Identify which cell holds the provided text, then report its [x, y] central coordinate. 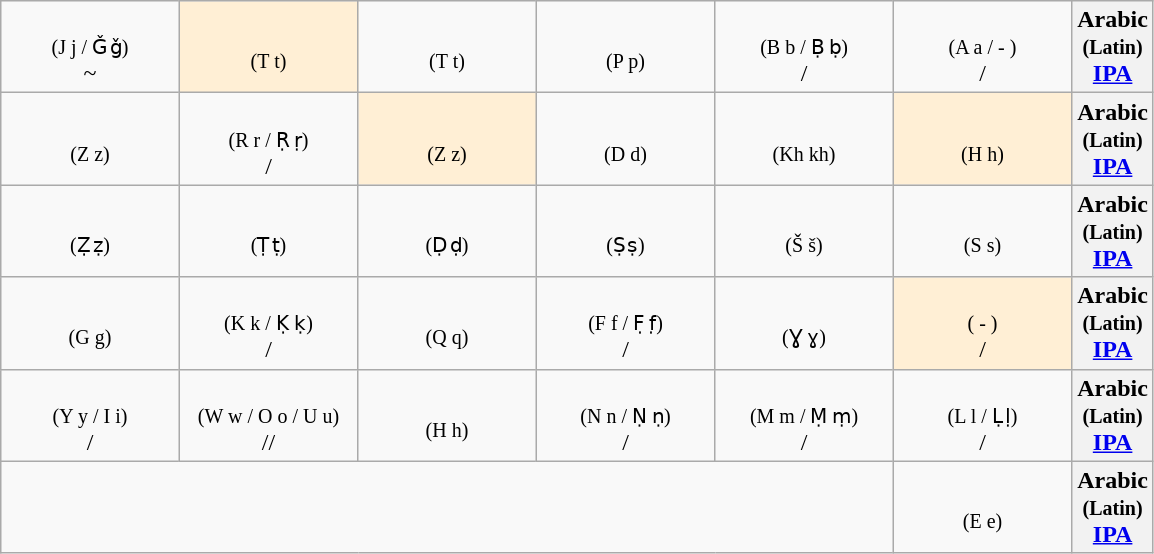
(J j / Ǧ ǧ)~ [90, 47]
(G g) [90, 323]
(Ṭ ṭ) [268, 231]
(Y y / I i)/ [90, 415]
(N n / Ṇ ṇ)/ [625, 415]
(L l / Ḷ ḷ)/ [982, 415]
(E e) [982, 507]
(K k / Ḳ ḳ)/ [268, 323]
(W w / O o / U u)// [268, 415]
(M m / Ṃ ṃ)/ [804, 415]
(Ṣ ṣ) [625, 231]
(Kh kh) [804, 139]
‌( - / A a)/ [982, 47]
(Ɣ ɣ) [804, 323]
(Ḍ ḍ) [447, 231]
(B b / Ḅ ḅ)/ [804, 47]
(P p) [625, 47]
(F f / F̣ f̣)/ [625, 323]
(Q q) [447, 323]
(S s) [982, 231]
(R r / Ṛ ṛ)/ [268, 139]
(Ẓ ẓ) [90, 231]
(Š š) [804, 231]
( - )/ [982, 323]
(D d) [625, 139]
